Pinpoint the cell where the given text exists, returning its [x, y] midpoint coordinate. 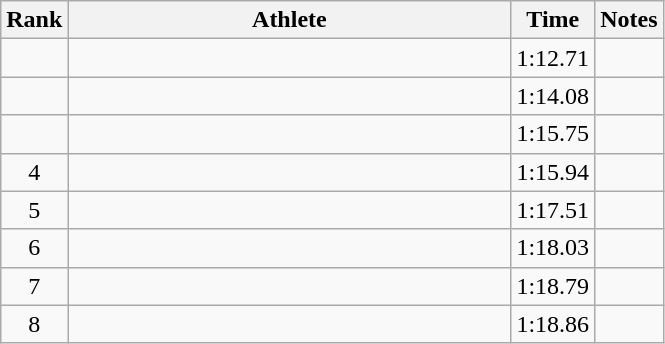
7 [34, 286]
5 [34, 210]
1:12.71 [553, 58]
4 [34, 172]
1:15.94 [553, 172]
6 [34, 248]
1:17.51 [553, 210]
8 [34, 324]
1:14.08 [553, 96]
1:15.75 [553, 134]
Notes [629, 20]
1:18.79 [553, 286]
Rank [34, 20]
Time [553, 20]
1:18.03 [553, 248]
Athlete [290, 20]
1:18.86 [553, 324]
